Locate the cell with the specified text and output its (x, y) center coordinate. 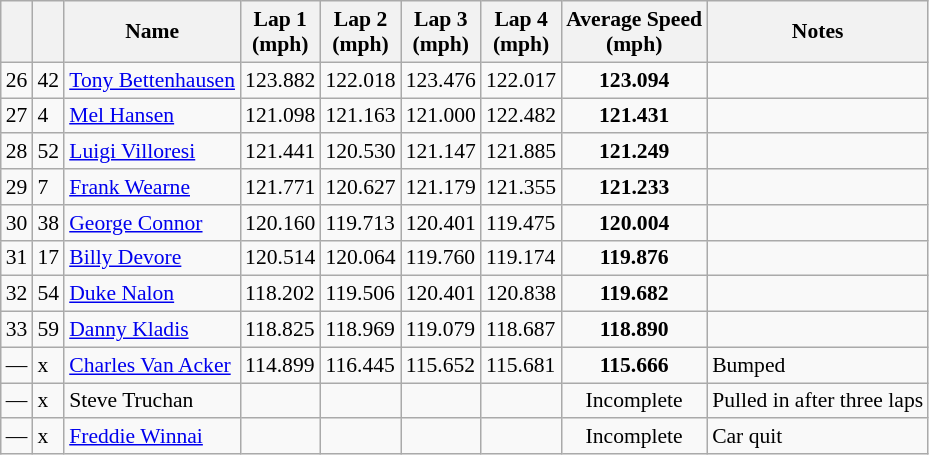
116.445 (360, 365)
Billy Devore (152, 258)
121.163 (360, 116)
38 (48, 223)
118.969 (360, 330)
121.233 (634, 187)
Bumped (818, 365)
121.000 (441, 116)
119.682 (634, 294)
121.885 (521, 152)
115.681 (521, 365)
119.174 (521, 258)
118.890 (634, 330)
114.899 (280, 365)
123.476 (441, 80)
Luigi Villoresi (152, 152)
Tony Bettenhausen (152, 80)
52 (48, 152)
Mel Hansen (152, 116)
122.018 (360, 80)
123.882 (280, 80)
119.713 (360, 223)
123.094 (634, 80)
Danny Kladis (152, 330)
Average Speed(mph) (634, 32)
Notes (818, 32)
121.441 (280, 152)
George Connor (152, 223)
Duke Nalon (152, 294)
118.825 (280, 330)
17 (48, 258)
Lap 4(mph) (521, 32)
Pulled in after three laps (818, 401)
30 (17, 223)
121.771 (280, 187)
29 (17, 187)
122.482 (521, 116)
121.249 (634, 152)
Name (152, 32)
7 (48, 187)
115.666 (634, 365)
118.202 (280, 294)
32 (17, 294)
54 (48, 294)
Charles Van Acker (152, 365)
26 (17, 80)
120.838 (521, 294)
115.652 (441, 365)
Lap 3(mph) (441, 32)
121.147 (441, 152)
121.355 (521, 187)
119.475 (521, 223)
31 (17, 258)
120.064 (360, 258)
Frank Wearne (152, 187)
Car quit (818, 437)
120.514 (280, 258)
4 (48, 116)
119.079 (441, 330)
Lap 1(mph) (280, 32)
119.876 (634, 258)
120.530 (360, 152)
119.760 (441, 258)
59 (48, 330)
120.160 (280, 223)
120.004 (634, 223)
122.017 (521, 80)
118.687 (521, 330)
Freddie Winnai (152, 437)
121.098 (280, 116)
33 (17, 330)
27 (17, 116)
Lap 2(mph) (360, 32)
Steve Truchan (152, 401)
121.179 (441, 187)
120.627 (360, 187)
28 (17, 152)
121.431 (634, 116)
42 (48, 80)
119.506 (360, 294)
